Extract the [X, Y] coordinate from the center of the cell holding the provided text.  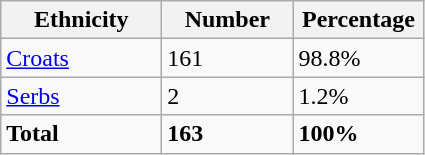
Croats [82, 58]
100% [358, 134]
1.2% [358, 96]
Total [82, 134]
98.8% [358, 58]
Number [228, 20]
161 [228, 58]
Percentage [358, 20]
2 [228, 96]
163 [228, 134]
Serbs [82, 96]
Ethnicity [82, 20]
